Scan for the cell matching the given text and deliver its [x, y] coordinate at center. 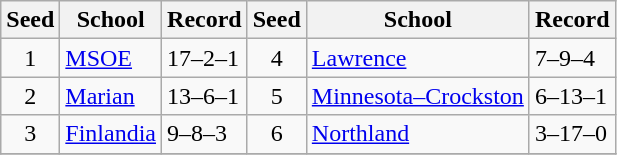
5 [276, 96]
9–8–3 [205, 134]
4 [276, 58]
Northland [418, 134]
2 [30, 96]
6 [276, 134]
Lawrence [418, 58]
17–2–1 [205, 58]
Minnesota–Crockston [418, 96]
MSOE [111, 58]
6–13–1 [572, 96]
Marian [111, 96]
13–6–1 [205, 96]
3–17–0 [572, 134]
Finlandia [111, 134]
7–9–4 [572, 58]
1 [30, 58]
3 [30, 134]
